Return [X, Y] of the center of cell containing provided text 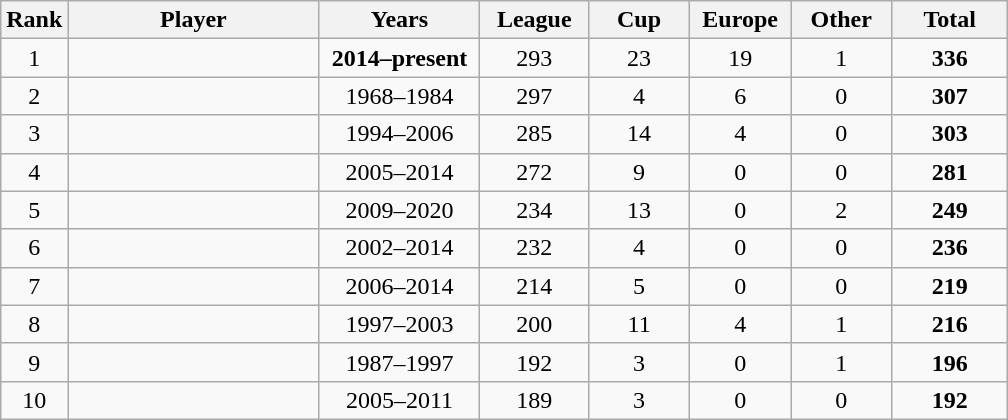
Player [194, 20]
19 [740, 58]
1997–2003 [400, 324]
293 [534, 58]
7 [34, 286]
216 [950, 324]
13 [640, 210]
236 [950, 248]
2009–2020 [400, 210]
Total [950, 20]
1994–2006 [400, 134]
11 [640, 324]
Europe [740, 20]
League [534, 20]
189 [534, 400]
14 [640, 134]
307 [950, 96]
249 [950, 210]
23 [640, 58]
196 [950, 362]
2005–2014 [400, 172]
2014–present [400, 58]
200 [534, 324]
219 [950, 286]
2005–2011 [400, 400]
214 [534, 286]
Other [842, 20]
272 [534, 172]
234 [534, 210]
2006–2014 [400, 286]
297 [534, 96]
10 [34, 400]
285 [534, 134]
1968–1984 [400, 96]
8 [34, 324]
1987–1997 [400, 362]
Cup [640, 20]
Years [400, 20]
2002–2014 [400, 248]
232 [534, 248]
281 [950, 172]
Rank [34, 20]
336 [950, 58]
303 [950, 134]
